Detect which cell encompasses the target text, then output its (x, y) center coordinate. 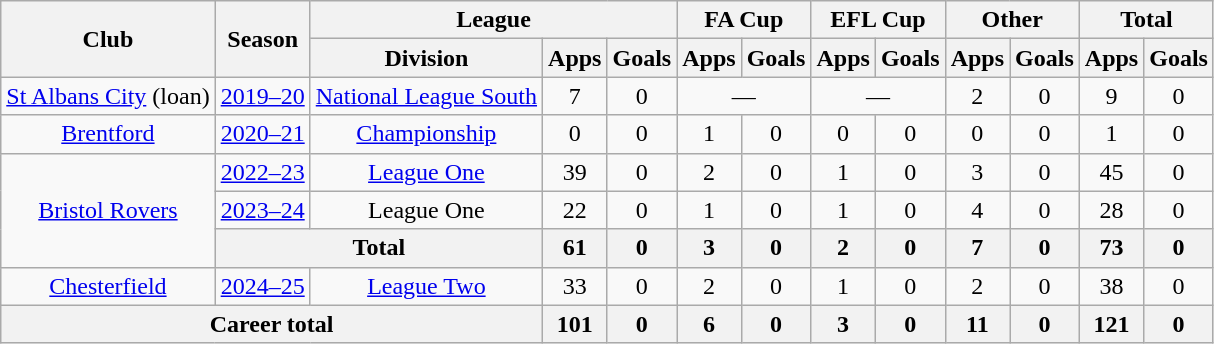
38 (1111, 286)
League (494, 20)
EFL Cup (878, 20)
22 (575, 210)
45 (1111, 172)
9 (1111, 96)
61 (575, 248)
Season (262, 39)
2020–21 (262, 134)
St Albans City (loan) (108, 96)
73 (1111, 248)
33 (575, 286)
Brentford (108, 134)
FA Cup (744, 20)
6 (709, 324)
28 (1111, 210)
2022–23 (262, 172)
121 (1111, 324)
Career total (272, 324)
Division (426, 58)
League Two (426, 286)
Bristol Rovers (108, 210)
Other (1012, 20)
2023–24 (262, 210)
Championship (426, 134)
Chesterfield (108, 286)
2019–20 (262, 96)
101 (575, 324)
National League South (426, 96)
Club (108, 39)
11 (977, 324)
2024–25 (262, 286)
39 (575, 172)
4 (977, 210)
